Determine the [x, y] coordinate at the center of the cell enclosing the given text.  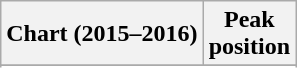
Peakposition [249, 34]
Chart (2015–2016) [102, 34]
